Scan for the cell matching the given text and deliver its [X, Y] coordinate at center. 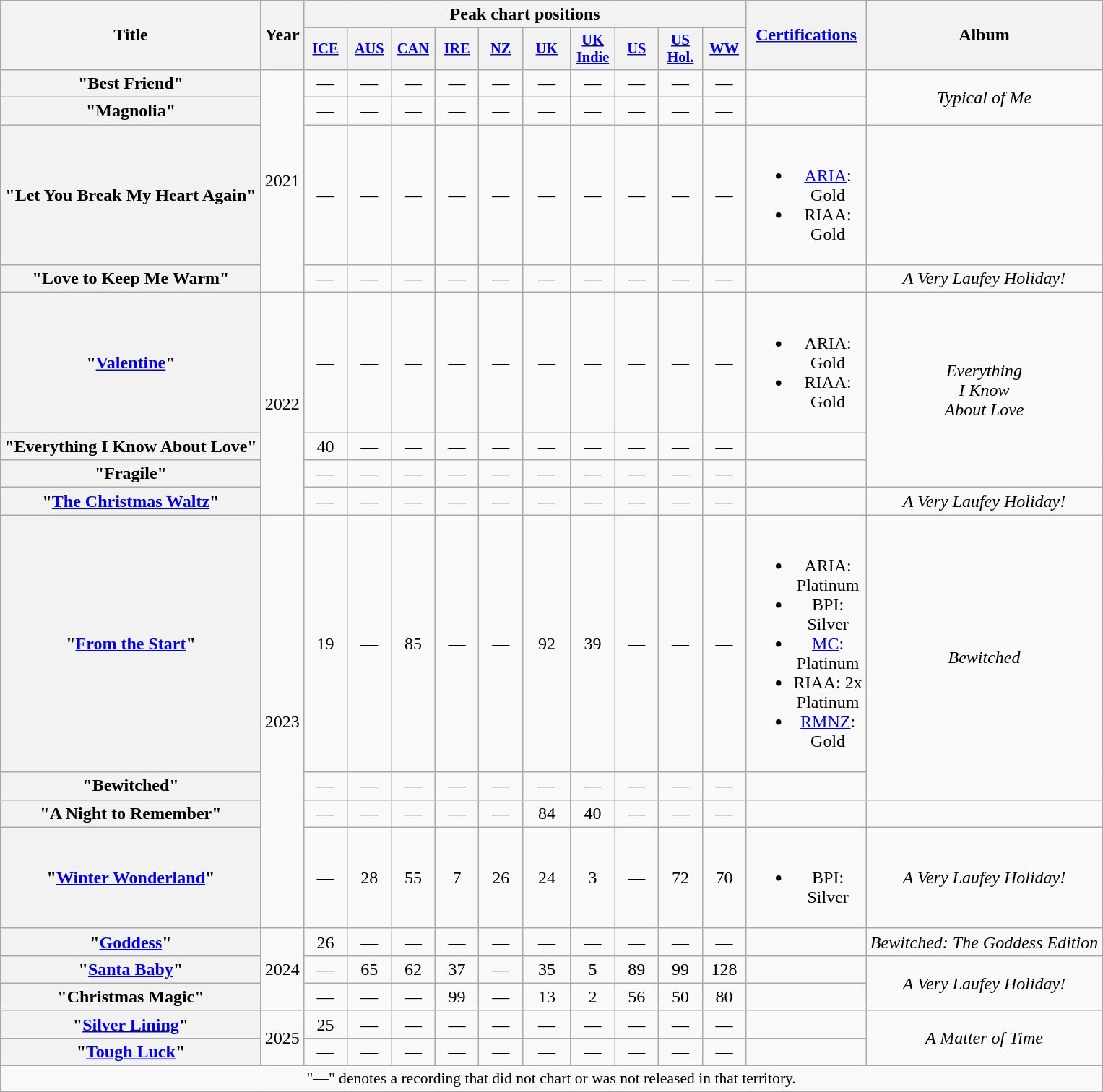
WW [724, 49]
IRE [457, 49]
"—" denotes a recording that did not chart or was not released in that territory. [552, 1079]
"Bewitched" [131, 786]
2022 [282, 404]
7 [457, 877]
55 [413, 877]
A Matter of Time [984, 1038]
"Goddess" [131, 942]
13 [548, 997]
70 [724, 877]
2023 [282, 721]
"Fragile" [131, 474]
85 [413, 643]
65 [370, 969]
UK [548, 49]
"Silver Lining" [131, 1024]
5 [592, 969]
Bewitched [984, 657]
"Tough Luck" [131, 1052]
50 [680, 997]
"The Christmas Waltz" [131, 501]
89 [637, 969]
2021 [282, 181]
2 [592, 997]
"Best Friend" [131, 83]
"Love to Keep Me Warm" [131, 279]
"A Night to Remember" [131, 813]
AUS [370, 49]
CAN [413, 49]
2025 [282, 1038]
"Magnolia" [131, 111]
ARIA:PlatinumBPI:SilverMC:PlatinumRIAA: 2xPlatinumRMNZ:Gold [806, 643]
128 [724, 969]
2024 [282, 969]
3 [592, 877]
"Santa Baby" [131, 969]
72 [680, 877]
62 [413, 969]
"Valentine" [131, 363]
Title [131, 35]
Year [282, 35]
35 [548, 969]
"From the Start" [131, 643]
"Everything I Know About Love" [131, 446]
25 [325, 1024]
Bewitched: The Goddess Edition [984, 942]
US [637, 49]
28 [370, 877]
37 [457, 969]
BPI:Silver [806, 877]
56 [637, 997]
USHol. [680, 49]
NZ [501, 49]
UKIndie [592, 49]
Peak chart positions [524, 14]
80 [724, 997]
19 [325, 643]
92 [548, 643]
EverythingI KnowAbout Love [984, 390]
84 [548, 813]
"Christmas Magic" [131, 997]
ICE [325, 49]
Certifications [806, 35]
"Let You Break My Heart Again" [131, 195]
Typical of Me [984, 97]
Album [984, 35]
"Winter Wonderland" [131, 877]
24 [548, 877]
39 [592, 643]
